Identify which cell holds the provided text, then report its [X, Y] central coordinate. 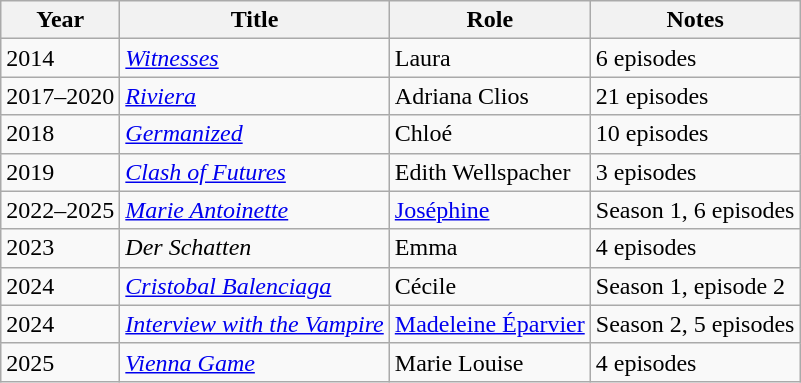
Season 1, episode 2 [695, 286]
3 episodes [695, 172]
Season 1, 6 episodes [695, 210]
Marie Louise [490, 362]
2017–2020 [60, 96]
Witnesses [254, 58]
Laura [490, 58]
Vienna Game [254, 362]
Clash of Futures [254, 172]
2022–2025 [60, 210]
Madeleine Éparvier [490, 324]
2014 [60, 58]
10 episodes [695, 134]
Joséphine [490, 210]
Cristobal Balenciaga [254, 286]
Role [490, 20]
Adriana Clios [490, 96]
2025 [60, 362]
2023 [60, 248]
Emma [490, 248]
Germanized [254, 134]
6 episodes [695, 58]
Cécile [490, 286]
Interview with the Vampire [254, 324]
Title [254, 20]
Marie Antoinette [254, 210]
Chloé [490, 134]
Der Schatten [254, 248]
Season 2, 5 episodes [695, 324]
Riviera [254, 96]
2018 [60, 134]
Year [60, 20]
21 episodes [695, 96]
2019 [60, 172]
Edith Wellspacher [490, 172]
Notes [695, 20]
